Return the (X, Y) coordinate for the center point of the cell that contains the specified text.  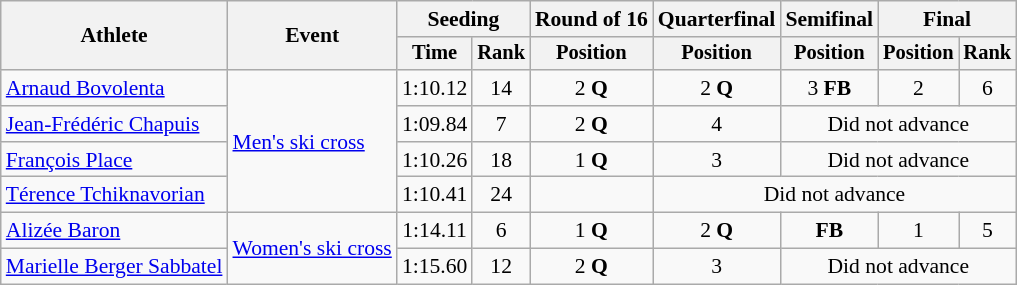
Alizée Baron (114, 231)
4 (717, 124)
Arnaud Bovolenta (114, 88)
Marielle Berger Sabbatel (114, 267)
Men's ski cross (312, 141)
1:10.26 (434, 160)
Quarterfinal (717, 19)
1:09.84 (434, 124)
François Place (114, 160)
1:10.41 (434, 195)
7 (501, 124)
2 (918, 88)
1:15.60 (434, 267)
Time (434, 54)
14 (501, 88)
1:10.12 (434, 88)
18 (501, 160)
12 (501, 267)
FB (829, 231)
Semifinal (829, 19)
Women's ski cross (312, 248)
5 (987, 231)
Jean-Frédéric Chapuis (114, 124)
24 (501, 195)
Seeding (464, 19)
Event (312, 36)
Final (947, 19)
Athlete (114, 36)
Térence Tchiknavorian (114, 195)
Round of 16 (592, 19)
3 FB (829, 88)
1 (918, 231)
1:14.11 (434, 231)
